Return the [X, Y] coordinate for the center point of the cell that contains the specified text.  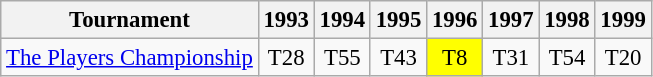
1999 [623, 20]
T20 [623, 58]
1993 [286, 20]
1995 [398, 20]
1998 [567, 20]
T28 [286, 58]
Tournament [130, 20]
T43 [398, 58]
1996 [455, 20]
T8 [455, 58]
T54 [567, 58]
T55 [342, 58]
1994 [342, 20]
T31 [511, 58]
1997 [511, 20]
The Players Championship [130, 58]
